Determine the (X, Y) coordinate at the center of the cell enclosing the given text.  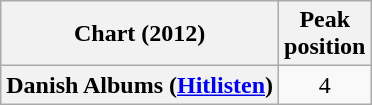
4 (325, 85)
Chart (2012) (140, 34)
Danish Albums (Hitlisten) (140, 85)
Peakposition (325, 34)
